Pinpoint the cell where the given text exists, returning its [X, Y] midpoint coordinate. 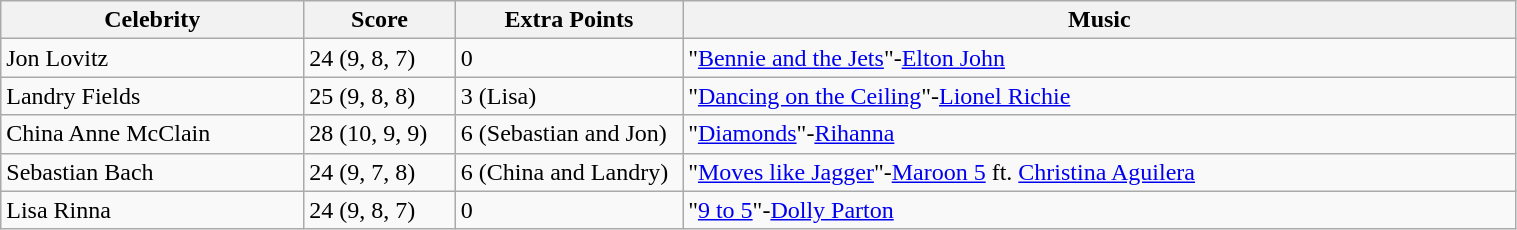
Lisa Rinna [152, 210]
Jon Lovitz [152, 58]
3 (Lisa) [568, 96]
6 (Sebastian and Jon) [568, 134]
Sebastian Bach [152, 172]
25 (9, 8, 8) [380, 96]
Score [380, 20]
"Dancing on the Ceiling"-Lionel Richie [1100, 96]
24 (9, 7, 8) [380, 172]
Landry Fields [152, 96]
"9 to 5"-Dolly Parton [1100, 210]
28 (10, 9, 9) [380, 134]
Extra Points [568, 20]
Celebrity [152, 20]
"Bennie and the Jets"-Elton John [1100, 58]
Music [1100, 20]
6 (China and Landry) [568, 172]
"Moves like Jagger"-Maroon 5 ft. Christina Aguilera [1100, 172]
China Anne McClain [152, 134]
"Diamonds"-Rihanna [1100, 134]
